Determine the [X, Y] coordinate at the center of the cell enclosing the given text.  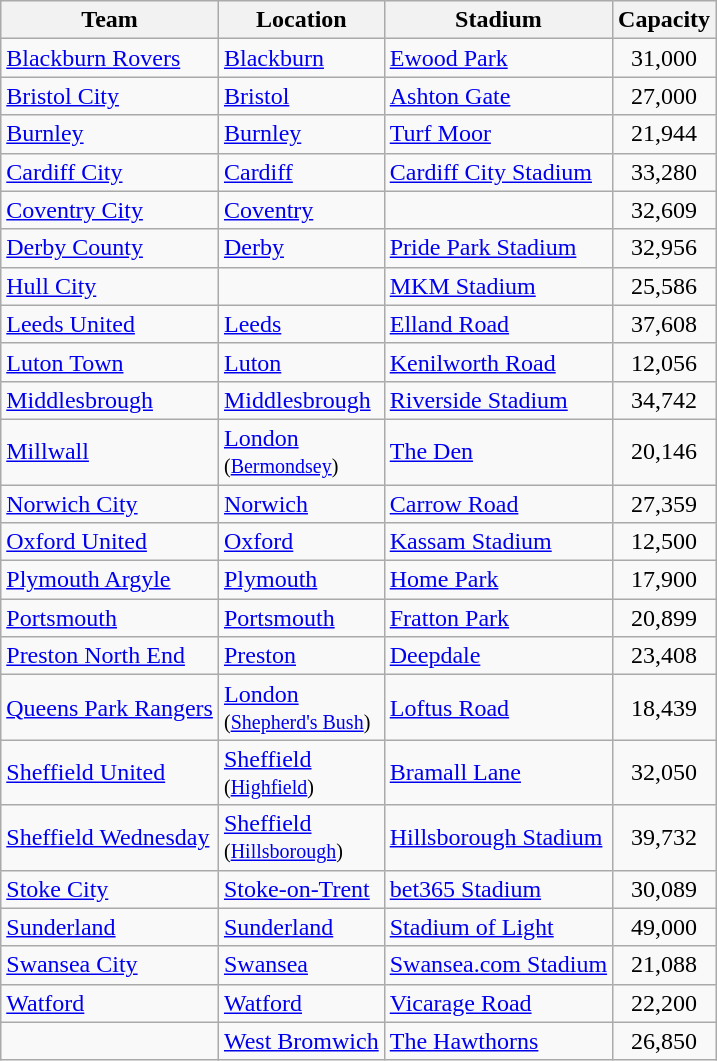
Stadium [498, 20]
Preston North End [110, 656]
Queens Park Rangers [110, 708]
Capacity [664, 20]
Bristol [301, 96]
Riverside Stadium [498, 400]
25,586 [664, 286]
London (Bermondsey) [301, 452]
The Hawthorns [498, 1041]
32,050 [664, 772]
Swansea City [110, 965]
Elland Road [498, 324]
Ewood Park [498, 58]
Ashton Gate [498, 96]
Norwich City [110, 503]
Loftus Road [498, 708]
20,146 [664, 452]
32,956 [664, 248]
12,500 [664, 542]
Team [110, 20]
12,056 [664, 362]
17,900 [664, 580]
Leeds [301, 324]
Luton Town [110, 362]
23,408 [664, 656]
32,609 [664, 210]
MKM Stadium [498, 286]
Stoke-on-Trent [301, 889]
22,200 [664, 1003]
Swansea.com Stadium [498, 965]
Hillsborough Stadium [498, 838]
Turf Moor [498, 134]
Coventry City [110, 210]
Blackburn Rovers [110, 58]
Preston [301, 656]
27,000 [664, 96]
Sheffield Wednesday [110, 838]
37,608 [664, 324]
Kenilworth Road [498, 362]
Sheffield (Highfield) [301, 772]
Plymouth Argyle [110, 580]
West Bromwich [301, 1041]
Stadium of Light [498, 927]
Cardiff City [110, 172]
Vicarage Road [498, 1003]
Bramall Lane [498, 772]
Millwall [110, 452]
31,000 [664, 58]
27,359 [664, 503]
30,089 [664, 889]
18,439 [664, 708]
The Den [498, 452]
Leeds United [110, 324]
Oxford United [110, 542]
London (Shepherd's Bush) [301, 708]
Coventry [301, 210]
bet365 Stadium [498, 889]
33,280 [664, 172]
34,742 [664, 400]
Sheffield United [110, 772]
Carrow Road [498, 503]
Kassam Stadium [498, 542]
39,732 [664, 838]
Pride Park Stadium [498, 248]
Plymouth [301, 580]
Deepdale [498, 656]
Swansea [301, 965]
Derby [301, 248]
Location [301, 20]
20,899 [664, 618]
Stoke City [110, 889]
26,850 [664, 1041]
Derby County [110, 248]
Bristol City [110, 96]
Norwich [301, 503]
Oxford [301, 542]
Sheffield (Hillsborough) [301, 838]
49,000 [664, 927]
Home Park [498, 580]
21,944 [664, 134]
Hull City [110, 286]
Luton [301, 362]
Cardiff [301, 172]
Cardiff City Stadium [498, 172]
21,088 [664, 965]
Blackburn [301, 58]
Fratton Park [498, 618]
